Locate the cell with the specified text and output its [X, Y] center coordinate. 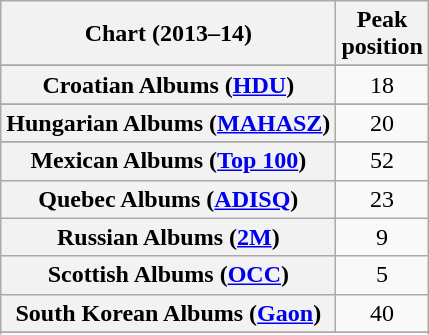
Hungarian Albums (MAHASZ) [168, 123]
9 [382, 237]
Scottish Albums (OCC) [168, 275]
South Korean Albums (Gaon) [168, 313]
5 [382, 275]
Russian Albums (2M) [168, 237]
23 [382, 199]
52 [382, 161]
Mexican Albums (Top 100) [168, 161]
Croatian Albums (HDU) [168, 85]
Peakposition [382, 34]
40 [382, 313]
18 [382, 85]
Quebec Albums (ADISQ) [168, 199]
Chart (2013–14) [168, 34]
20 [382, 123]
